For the text-containing cell, return its midpoint in (X, Y) coordinate format. 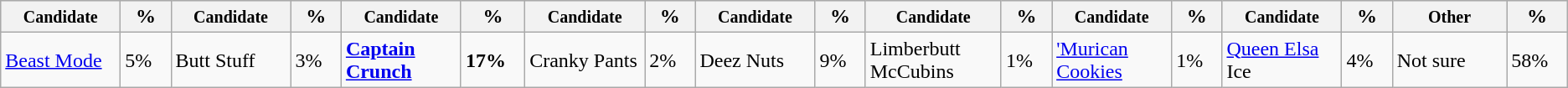
5% (146, 60)
Cranky Pants (585, 60)
'Murican Cookies (1112, 60)
Butt Stuff (231, 60)
Captain Crunch (400, 60)
Limberbutt McCubins (933, 60)
Other (1449, 17)
58% (1537, 60)
4% (1367, 60)
Queen Elsa Ice (1282, 60)
9% (840, 60)
3% (316, 60)
Deez Nuts (756, 60)
Beast Mode (60, 60)
Not sure (1449, 60)
17% (493, 60)
2% (670, 60)
